Detect which cell encompasses the target text, then output its (x, y) center coordinate. 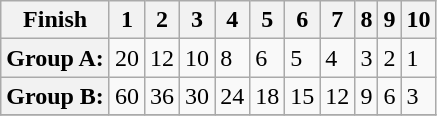
30 (198, 96)
Group A: (56, 58)
60 (126, 96)
18 (268, 96)
20 (126, 58)
7 (338, 20)
Group B: (56, 96)
15 (302, 96)
Finish (56, 20)
36 (162, 96)
24 (232, 96)
